From the cell containing the given text, extract its center point as [X, Y] coordinate. 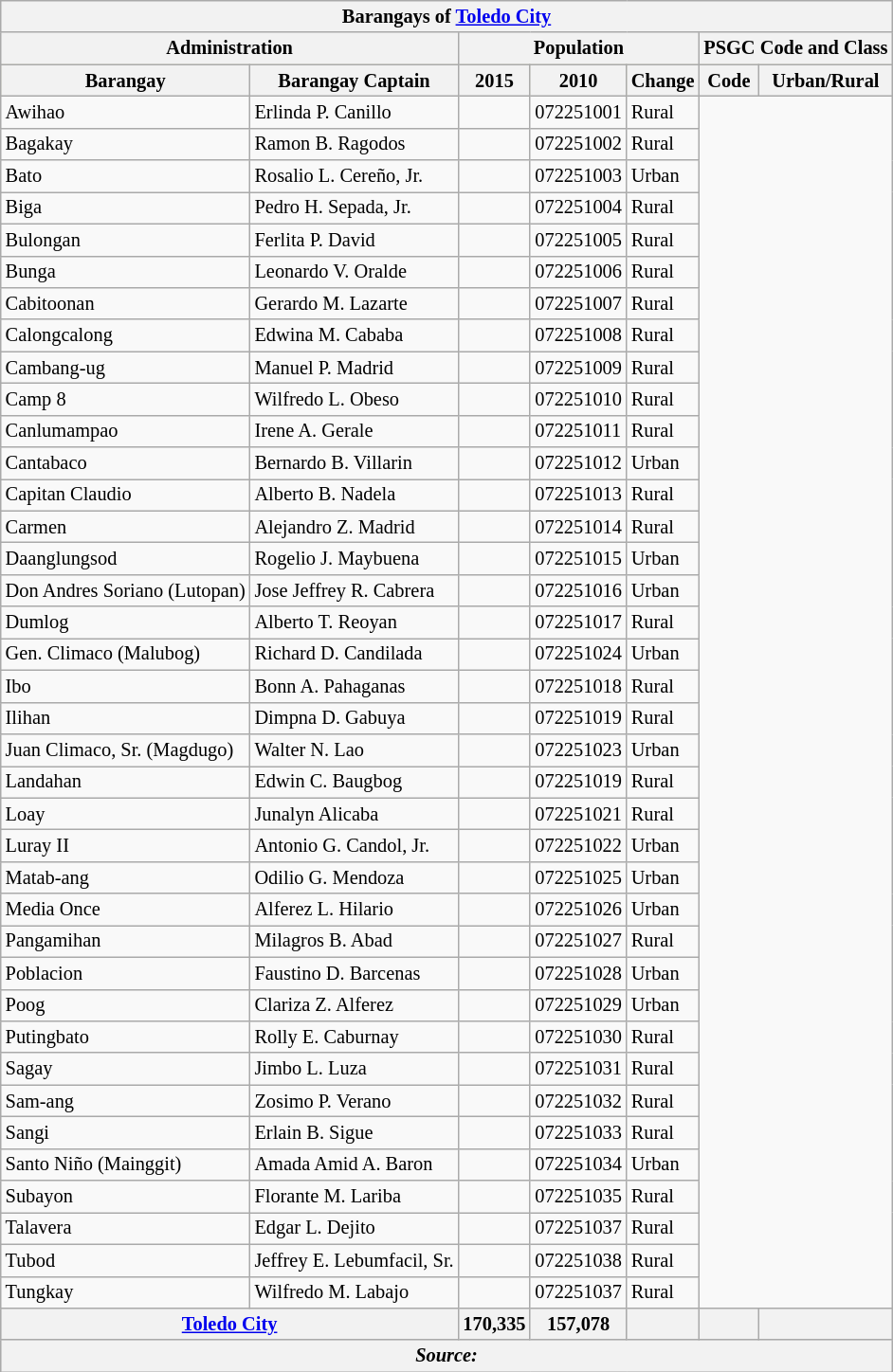
Sagay [125, 1069]
072251034 [578, 1164]
Calongcalong [125, 335]
Tungkay [125, 1292]
Juan Climaco, Sr. (Magdugo) [125, 749]
Media Once [125, 910]
072251012 [578, 463]
Edwin C. Baugbog [355, 782]
Population [578, 48]
072251014 [578, 527]
072251038 [578, 1260]
2010 [578, 81]
PSGC Code and Class [795, 48]
Jose Jeffrey R. Cabrera [355, 590]
072251018 [578, 686]
Edwina M. Cababa [355, 335]
Florante M. Lariba [355, 1197]
072251001 [578, 112]
Alferez L. Hilario [355, 910]
Cambang‑ug [125, 368]
Carmen [125, 527]
072251021 [578, 814]
Bunga [125, 272]
Erlain B. Sigue [355, 1132]
Irene A. Gerale [355, 431]
072251007 [578, 303]
Alberto T. Reoyan [355, 623]
Santo Niño (Mainggit) [125, 1164]
072251025 [578, 877]
072251003 [578, 176]
Poblacion [125, 973]
Amada Amid A. Baron [355, 1164]
Wilfredo L. Obeso [355, 399]
Zosimo P. Verano [355, 1101]
Matab‑ang [125, 877]
072251026 [578, 910]
Bagakay [125, 144]
072251013 [578, 495]
Don Andres Soriano (Lutopan) [125, 590]
Barangay Captain [355, 81]
072251015 [578, 558]
2015 [494, 81]
Capitan Claudio [125, 495]
Ilihan [125, 718]
Code [728, 81]
Change [664, 81]
Bonn A. Pahaganas [355, 686]
Rosalio L. Cereño, Jr. [355, 176]
072251009 [578, 368]
Dimpna D. Gabuya [355, 718]
Milagros B. Abad [355, 941]
Junalyn Alicaba [355, 814]
Biga [125, 208]
Luray II [125, 845]
072251030 [578, 1037]
072251017 [578, 623]
Source: [447, 1356]
Richard D. Candilada [355, 654]
Rolly E. Caburnay [355, 1037]
Bernardo B. Villarin [355, 463]
072251011 [578, 431]
Bato [125, 176]
Sam‑ang [125, 1101]
Erlinda P. Canillo [355, 112]
072251023 [578, 749]
170,335 [494, 1324]
Dumlog [125, 623]
072251016 [578, 590]
Alejandro Z. Madrid [355, 527]
Administration [229, 48]
Barangay [125, 81]
072251005 [578, 240]
Odilio G. Mendoza [355, 877]
Pangamihan [125, 941]
Cabitoonan [125, 303]
072251004 [578, 208]
Daanglungsod [125, 558]
072251032 [578, 1101]
Wilfredo M. Labajo [355, 1292]
Landahan [125, 782]
Canlumampao [125, 431]
Toledo City [229, 1324]
Gerardo M. Lazarte [355, 303]
072251022 [578, 845]
072251029 [578, 1005]
072251033 [578, 1132]
Awihao [125, 112]
Bulongan [125, 240]
Faustino D. Barcenas [355, 973]
Ferlita P. David [355, 240]
157,078 [578, 1324]
072251008 [578, 335]
Ramon B. Ragodos [355, 144]
072251027 [578, 941]
Tubod [125, 1260]
Putingbato [125, 1037]
Edgar L. Dejito [355, 1228]
Sangi [125, 1132]
Clariza Z. Alferez [355, 1005]
Gen. Climaco (Malubog) [125, 654]
072251024 [578, 654]
Pedro H. Sepada, Jr. [355, 208]
072251002 [578, 144]
Ibo [125, 686]
Cantabaco [125, 463]
Talavera [125, 1228]
Antonio G. Candol, Jr. [355, 845]
072251031 [578, 1069]
Urban/Rural [825, 81]
072251010 [578, 399]
Rogelio J. Maybuena [355, 558]
Camp 8 [125, 399]
Poog [125, 1005]
Jeffrey E. Lebumfacil, Sr. [355, 1260]
Loay [125, 814]
Alberto B. Nadela [355, 495]
Leonardo V. Oralde [355, 272]
Manuel P. Madrid [355, 368]
Barangays of Toledo City [447, 16]
072251028 [578, 973]
072251006 [578, 272]
Subayon [125, 1197]
Jimbo L. Luza [355, 1069]
072251035 [578, 1197]
Walter N. Lao [355, 749]
